Locate the cell with the specified text and output its (x, y) center coordinate. 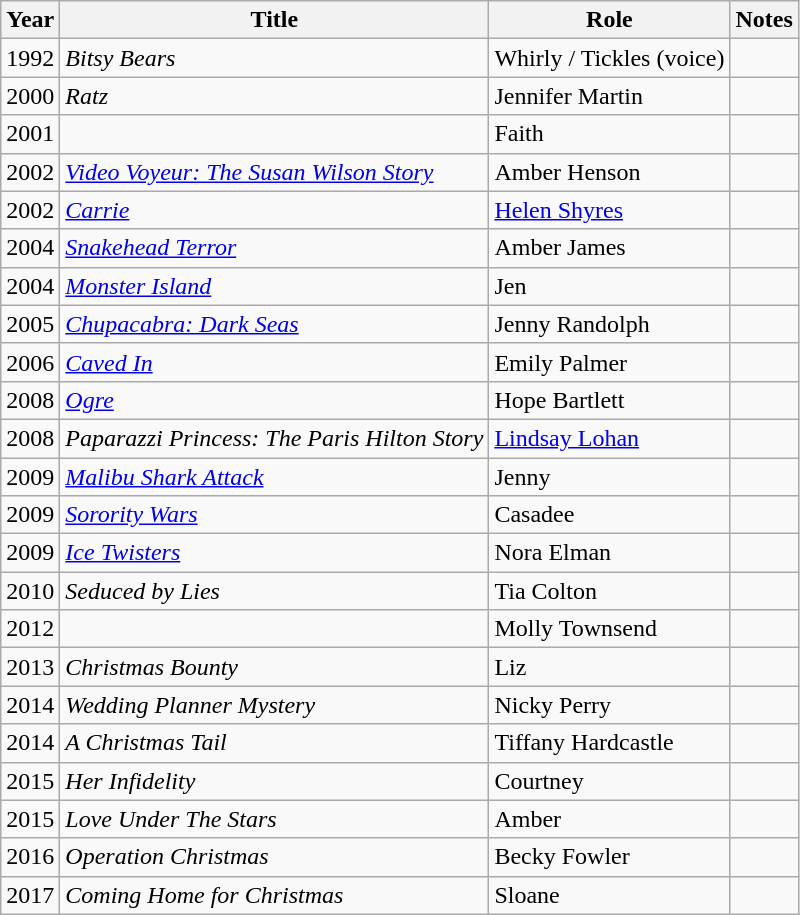
Ice Twisters (274, 553)
Tiffany Hardcastle (610, 743)
Notes (764, 20)
Ratz (274, 96)
Chupacabra: Dark Seas (274, 324)
Wedding Planner Mystery (274, 705)
Her Infidelity (274, 781)
Jen (610, 286)
Becky Fowler (610, 857)
Whirly / Tickles (voice) (610, 58)
Helen Shyres (610, 210)
Faith (610, 134)
2000 (30, 96)
Sorority Wars (274, 515)
2012 (30, 629)
2010 (30, 591)
Courtney (610, 781)
Hope Bartlett (610, 400)
Nora Elman (610, 553)
1992 (30, 58)
Malibu Shark Attack (274, 477)
Sloane (610, 895)
Nicky Perry (610, 705)
2013 (30, 667)
Jenny Randolph (610, 324)
A Christmas Tail (274, 743)
2017 (30, 895)
Title (274, 20)
Liz (610, 667)
Snakehead Terror (274, 248)
Amber Henson (610, 172)
Role (610, 20)
Lindsay Lohan (610, 438)
Amber James (610, 248)
Caved In (274, 362)
Carrie (274, 210)
Jennifer Martin (610, 96)
Christmas Bounty (274, 667)
Molly Townsend (610, 629)
Seduced by Lies (274, 591)
Operation Christmas (274, 857)
Paparazzi Princess: The Paris Hilton Story (274, 438)
Ogre (274, 400)
Video Voyeur: The Susan Wilson Story (274, 172)
Coming Home for Christmas (274, 895)
Love Under The Stars (274, 819)
2005 (30, 324)
Emily Palmer (610, 362)
Tia Colton (610, 591)
Bitsy Bears (274, 58)
Monster Island (274, 286)
Jenny (610, 477)
Casadee (610, 515)
2016 (30, 857)
Amber (610, 819)
2006 (30, 362)
2001 (30, 134)
Year (30, 20)
